Determine the [X, Y] coordinate at the center of the cell enclosing the given text.  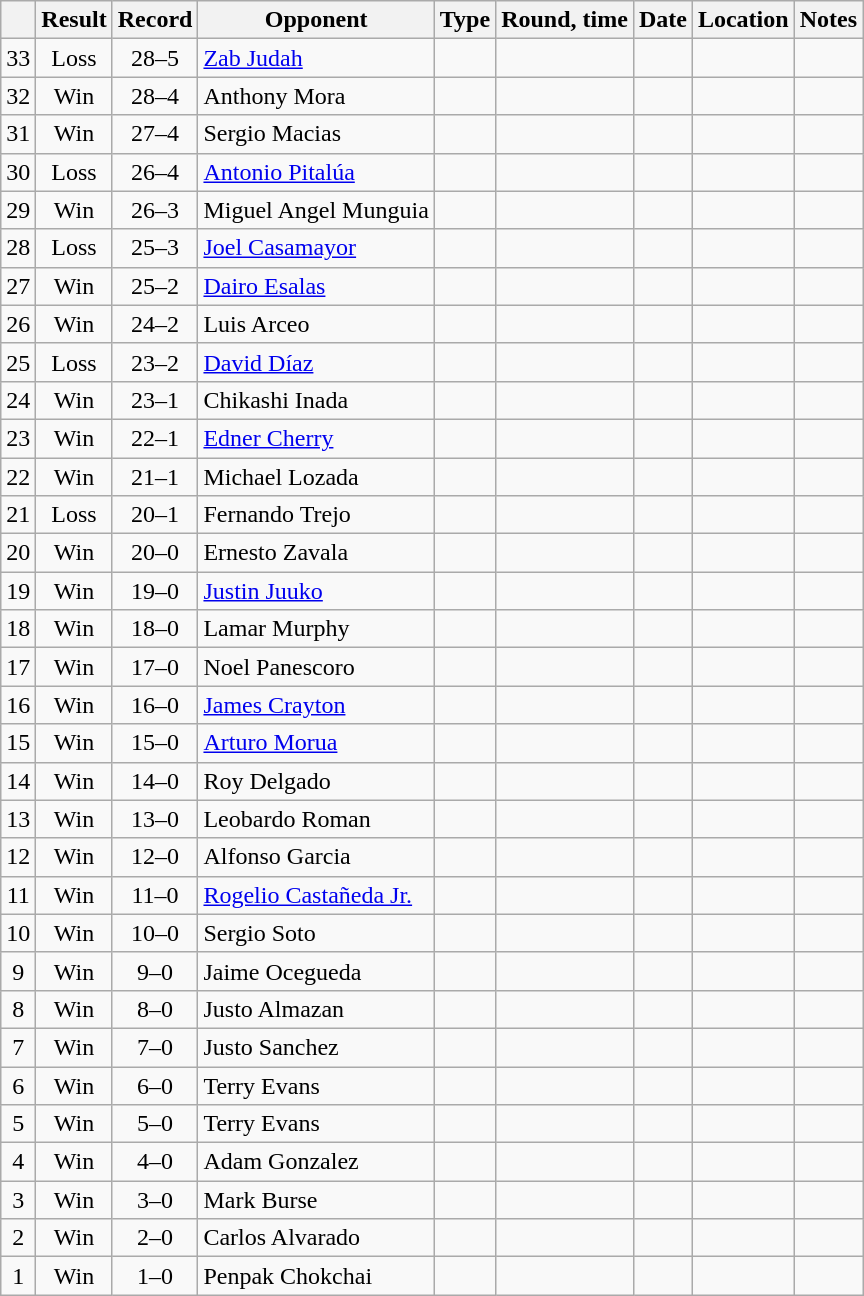
Sergio Macias [316, 134]
21–1 [155, 477]
Ernesto Zavala [316, 553]
Antonio Pitalúa [316, 172]
14 [18, 781]
20–0 [155, 553]
15–0 [155, 743]
Zab Judah [316, 58]
Type [464, 20]
Leobardo Roman [316, 819]
12 [18, 857]
7–0 [155, 1047]
8–0 [155, 1009]
2–0 [155, 1238]
Opponent [316, 20]
26–3 [155, 210]
Notes [828, 20]
Record [155, 20]
6 [18, 1085]
5–0 [155, 1124]
Chikashi Inada [316, 400]
19–0 [155, 591]
19 [18, 591]
2 [18, 1238]
Anthony Mora [316, 96]
22–1 [155, 438]
8 [18, 1009]
28 [18, 248]
24 [18, 400]
15 [18, 743]
Carlos Alvarado [316, 1238]
Joel Casamayor [316, 248]
26 [18, 324]
21 [18, 515]
20–1 [155, 515]
16–0 [155, 705]
Location [743, 20]
Edner Cherry [316, 438]
3 [18, 1200]
12–0 [155, 857]
Result [74, 20]
33 [18, 58]
22 [18, 477]
4–0 [155, 1162]
25–3 [155, 248]
17–0 [155, 667]
Dairo Esalas [316, 286]
Mark Burse [316, 1200]
3–0 [155, 1200]
18 [18, 629]
26–4 [155, 172]
30 [18, 172]
11 [18, 895]
10 [18, 933]
James Crayton [316, 705]
Lamar Murphy [316, 629]
Round, time [565, 20]
Fernando Trejo [316, 515]
Alfonso Garcia [316, 857]
29 [18, 210]
31 [18, 134]
1–0 [155, 1276]
17 [18, 667]
Jaime Ocegueda [316, 971]
28–5 [155, 58]
27 [18, 286]
Adam Gonzalez [316, 1162]
9–0 [155, 971]
32 [18, 96]
13 [18, 819]
Luis Arceo [316, 324]
11–0 [155, 895]
Justo Almazan [316, 1009]
23 [18, 438]
6–0 [155, 1085]
Roy Delgado [316, 781]
David Díaz [316, 362]
23–2 [155, 362]
9 [18, 971]
13–0 [155, 819]
24–2 [155, 324]
Sergio Soto [316, 933]
25–2 [155, 286]
4 [18, 1162]
Rogelio Castañeda Jr. [316, 895]
10–0 [155, 933]
Penpak Chokchai [316, 1276]
14–0 [155, 781]
28–4 [155, 96]
Noel Panescoro [316, 667]
25 [18, 362]
23–1 [155, 400]
18–0 [155, 629]
Miguel Angel Munguia [316, 210]
1 [18, 1276]
27–4 [155, 134]
5 [18, 1124]
Michael Lozada [316, 477]
Date [662, 20]
16 [18, 705]
Arturo Morua [316, 743]
20 [18, 553]
Justo Sanchez [316, 1047]
Justin Juuko [316, 591]
7 [18, 1047]
